Extract the [x, y] coordinate from the center of the cell holding the provided text.  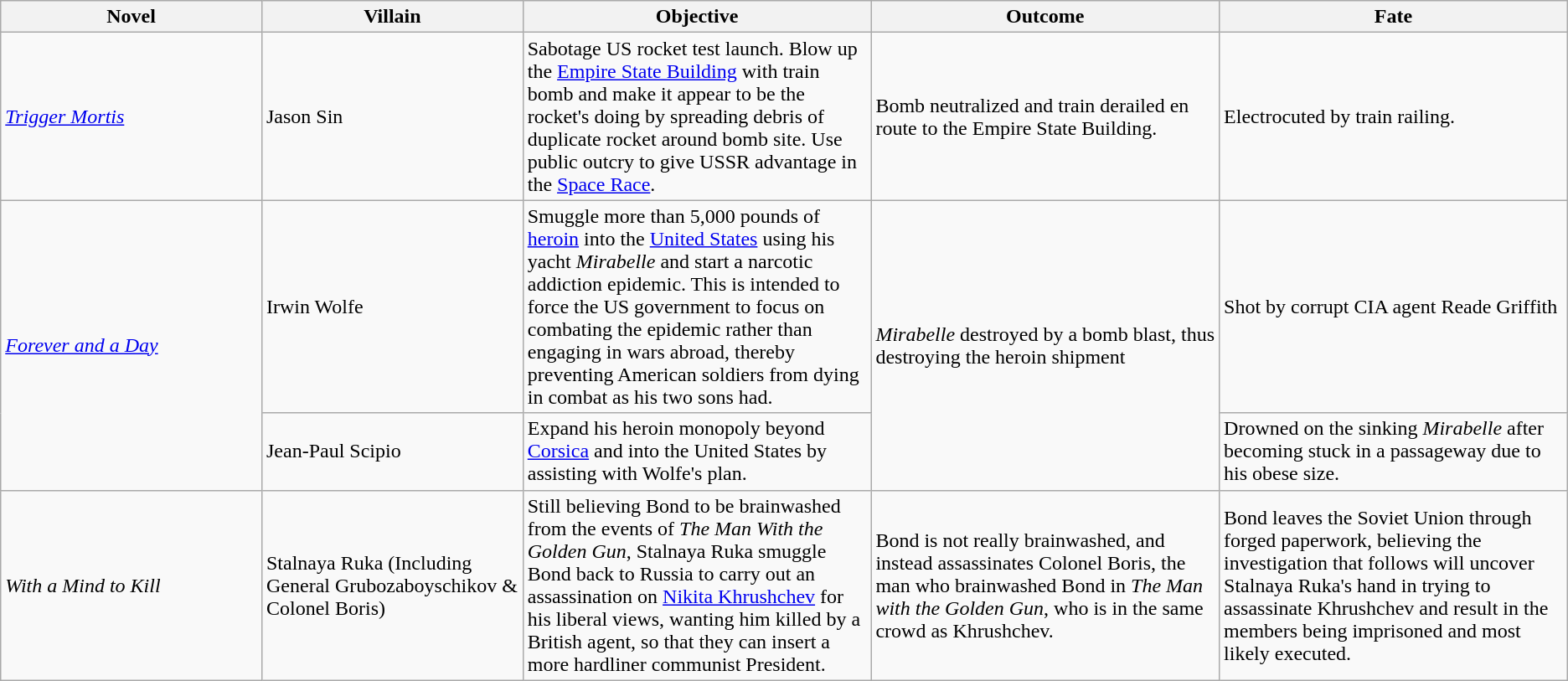
Shot by corrupt CIA agent Reade Griffith [1394, 307]
Bomb neutralized and train derailed en route to the Empire State Building. [1045, 116]
Irwin Wolfe [392, 307]
Mirabelle destroyed by a bomb blast, thus destroying the heroin shipment [1045, 345]
Outcome [1045, 17]
Jason Sin [392, 116]
With a Mind to Kill [132, 585]
Stalnaya Ruka (Including General Grubozaboyschikov & Colonel Boris) [392, 585]
Jean-Paul Scipio [392, 451]
Novel [132, 17]
Forever and a Day [132, 345]
Villain [392, 17]
Objective [697, 17]
Fate [1394, 17]
Electrocuted by train railing. [1394, 116]
Trigger Mortis [132, 116]
Drowned on the sinking Mirabelle after becoming stuck in a passageway due to his obese size. [1394, 451]
Expand his heroin monopoly beyond Corsica and into the United States by assisting with Wolfe's plan. [697, 451]
